Locate the cell with the specified text and output its (x, y) center coordinate. 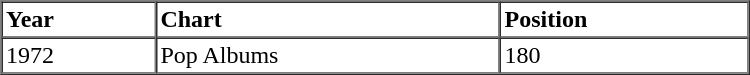
Pop Albums (328, 56)
Chart (328, 20)
1972 (79, 56)
180 (624, 56)
Year (79, 20)
Position (624, 20)
